For the text-containing cell, return its midpoint in [X, Y] coordinate format. 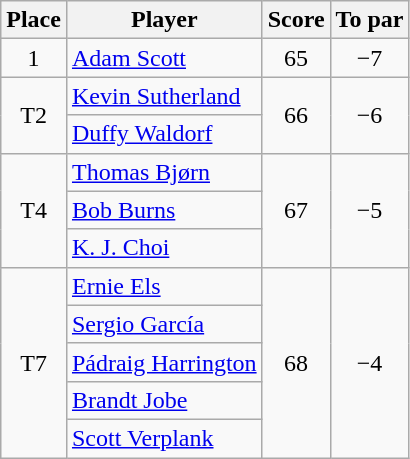
Kevin Sutherland [164, 96]
Duffy Waldorf [164, 134]
T2 [34, 115]
Place [34, 20]
Ernie Els [164, 286]
−4 [370, 362]
Sergio García [164, 324]
K. J. Choi [164, 248]
T4 [34, 210]
68 [296, 362]
−5 [370, 210]
T7 [34, 362]
Thomas Bjørn [164, 172]
−6 [370, 115]
To par [370, 20]
Brandt Jobe [164, 400]
−7 [370, 58]
Pádraig Harrington [164, 362]
Scott Verplank [164, 438]
Bob Burns [164, 210]
65 [296, 58]
67 [296, 210]
Adam Scott [164, 58]
Player [164, 20]
Score [296, 20]
66 [296, 115]
1 [34, 58]
